From the cell containing the given text, extract its center point as (x, y) coordinate. 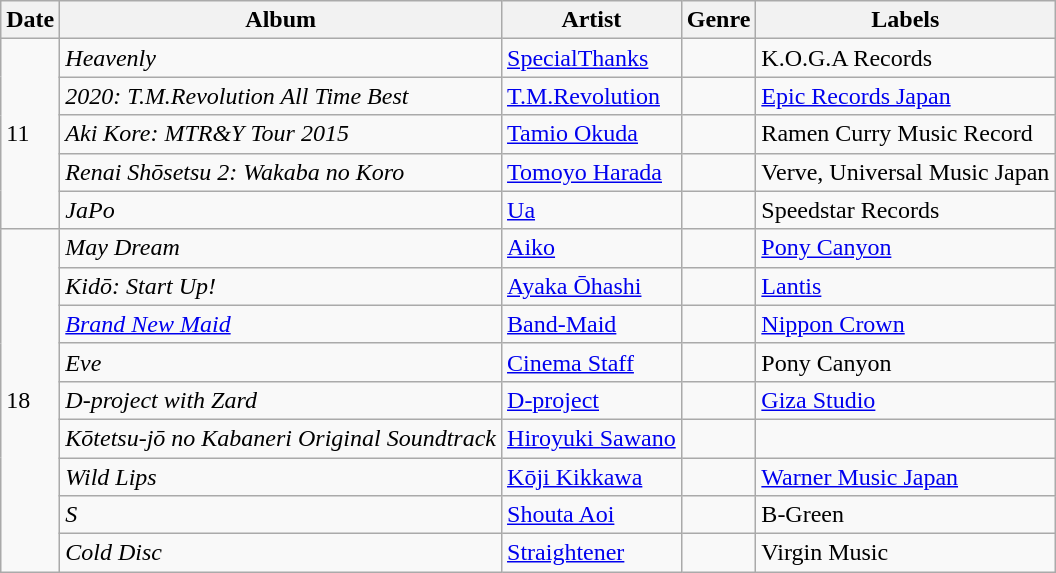
18 (30, 400)
2020: T.M.Revolution All Time Best (281, 96)
Genre (718, 20)
JaPo (281, 210)
B-Green (906, 515)
Aki Kore: MTR&Y Tour 2015 (281, 134)
Tamio Okuda (592, 134)
Warner Music Japan (906, 477)
K.O.G.A Records (906, 58)
SpecialThanks (592, 58)
Cold Disc (281, 553)
Wild Lips (281, 477)
Album (281, 20)
Kidō: Start Up! (281, 286)
Labels (906, 20)
May Dream (281, 248)
Straightener (592, 553)
Cinema Staff (592, 362)
Lantis (906, 286)
Heavenly (281, 58)
Tomoyo Harada (592, 172)
Renai Shōsetsu 2: Wakaba no Koro (281, 172)
D-project (592, 400)
Verve, Universal Music Japan (906, 172)
Speedstar Records (906, 210)
Ua (592, 210)
D-project with Zard (281, 400)
Date (30, 20)
Artist (592, 20)
Giza Studio (906, 400)
Kōji Kikkawa (592, 477)
Brand New Maid (281, 324)
Nippon Crown (906, 324)
Hiroyuki Sawano (592, 438)
S (281, 515)
Ramen Curry Music Record (906, 134)
Kōtetsu-jō no Kabaneri Original Soundtrack (281, 438)
Aiko (592, 248)
11 (30, 134)
Virgin Music (906, 553)
T.M.Revolution (592, 96)
Ayaka Ōhashi (592, 286)
Epic Records Japan (906, 96)
Band-Maid (592, 324)
Shouta Aoi (592, 515)
Eve (281, 362)
